Detect which cell encompasses the target text, then output its (X, Y) center coordinate. 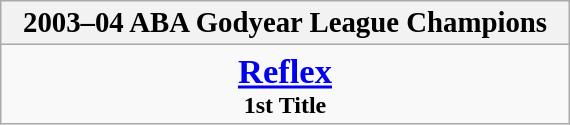
Reflex1st Title (284, 84)
2003–04 ABA Godyear League Champions (284, 23)
